Output the (x, y) coordinate of the center of the cell containing the given text.  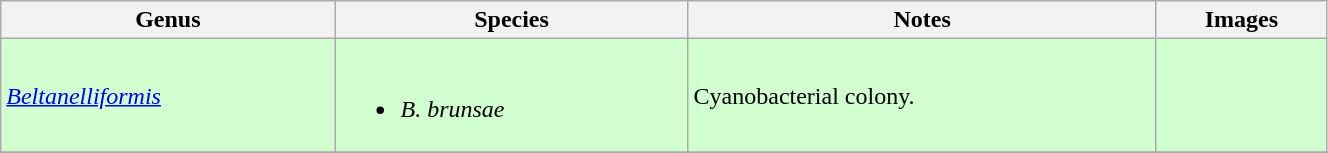
Species (512, 20)
Images (1241, 20)
B. brunsae (512, 96)
Beltanelliformis (168, 96)
Notes (922, 20)
Cyanobacterial colony. (922, 96)
Genus (168, 20)
